From the cell containing the given text, extract its center point as [X, Y] coordinate. 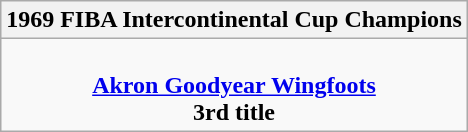
Akron Goodyear Wingfoots3rd title [234, 85]
1969 FIBA Intercontinental Cup Champions [234, 20]
